Identify which cell holds the provided text, then report its [x, y] central coordinate. 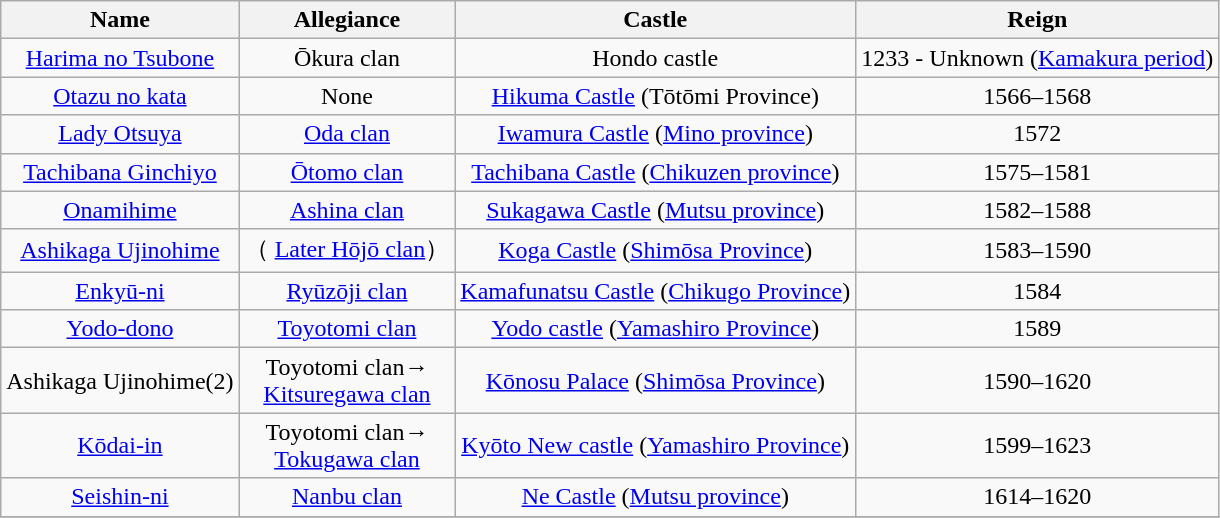
Ne Castle (Mutsu province) [656, 497]
Onamihime [120, 210]
Iwamura Castle (Mino province) [656, 134]
Ōkura clan [347, 58]
Ashikaga Ujinohime(2) [120, 380]
Kamafunatsu Castle (Chikugo Province) [656, 291]
Harima no Tsubone [120, 58]
（ Later Hōjō clan） [347, 250]
1584 [1038, 291]
Yodo-dono [120, 329]
1583–1590 [1038, 250]
Sukagawa Castle (Mutsu province) [656, 210]
Toyotomi clan→ Kitsuregawa clan [347, 380]
1614–1620 [1038, 497]
Castle [656, 20]
Seishin-ni [120, 497]
Toyotomi clan→ Tokugawa clan [347, 446]
Yodo castle (Yamashiro Province) [656, 329]
Ashina clan [347, 210]
Kyōto New castle (Yamashiro Province) [656, 446]
1575–1581 [1038, 172]
Oda clan [347, 134]
Tachibana Castle (Chikuzen province) [656, 172]
Nanbu clan [347, 497]
1599–1623 [1038, 446]
Ashikaga Ujinohime [120, 250]
1572 [1038, 134]
Hondo castle [656, 58]
Otazu no kata [120, 96]
Name [120, 20]
Hikuma Castle (Tōtōmi Province) [656, 96]
Toyotomi clan [347, 329]
Lady Otsuya [120, 134]
Ōtomo clan [347, 172]
1233 - Unknown (Kamakura period) [1038, 58]
Kōdai-in [120, 446]
Ryūzōji clan [347, 291]
1590–1620 [1038, 380]
Reign [1038, 20]
1589 [1038, 329]
1566–1568 [1038, 96]
Allegiance [347, 20]
Kōnosu Palace (Shimōsa Province) [656, 380]
None [347, 96]
1582–1588 [1038, 210]
Koga Castle (Shimōsa Province) [656, 250]
Tachibana Ginchiyo [120, 172]
Enkyū-ni [120, 291]
